From the cell containing the given text, extract its center point as [x, y] coordinate. 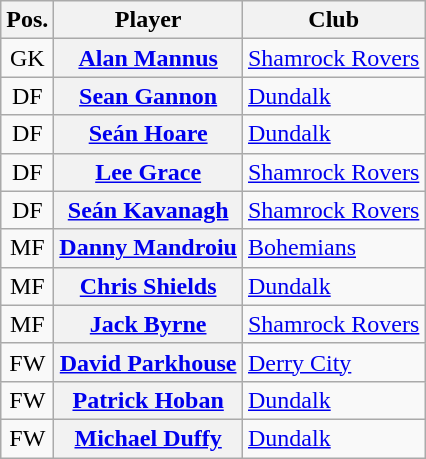
Player [148, 20]
Jack Byrne [148, 324]
Danny Mandroiu [148, 248]
Alan Mannus [148, 58]
GK [28, 58]
Pos. [28, 20]
Chris Shields [148, 286]
Patrick Hoban [148, 400]
Bohemians [333, 248]
Michael Duffy [148, 438]
David Parkhouse [148, 362]
Derry City [333, 362]
Seán Kavanagh [148, 210]
Lee Grace [148, 172]
Club [333, 20]
Seán Hoare [148, 134]
Sean Gannon [148, 96]
